Scan for the cell matching the given text and deliver its (X, Y) coordinate at center. 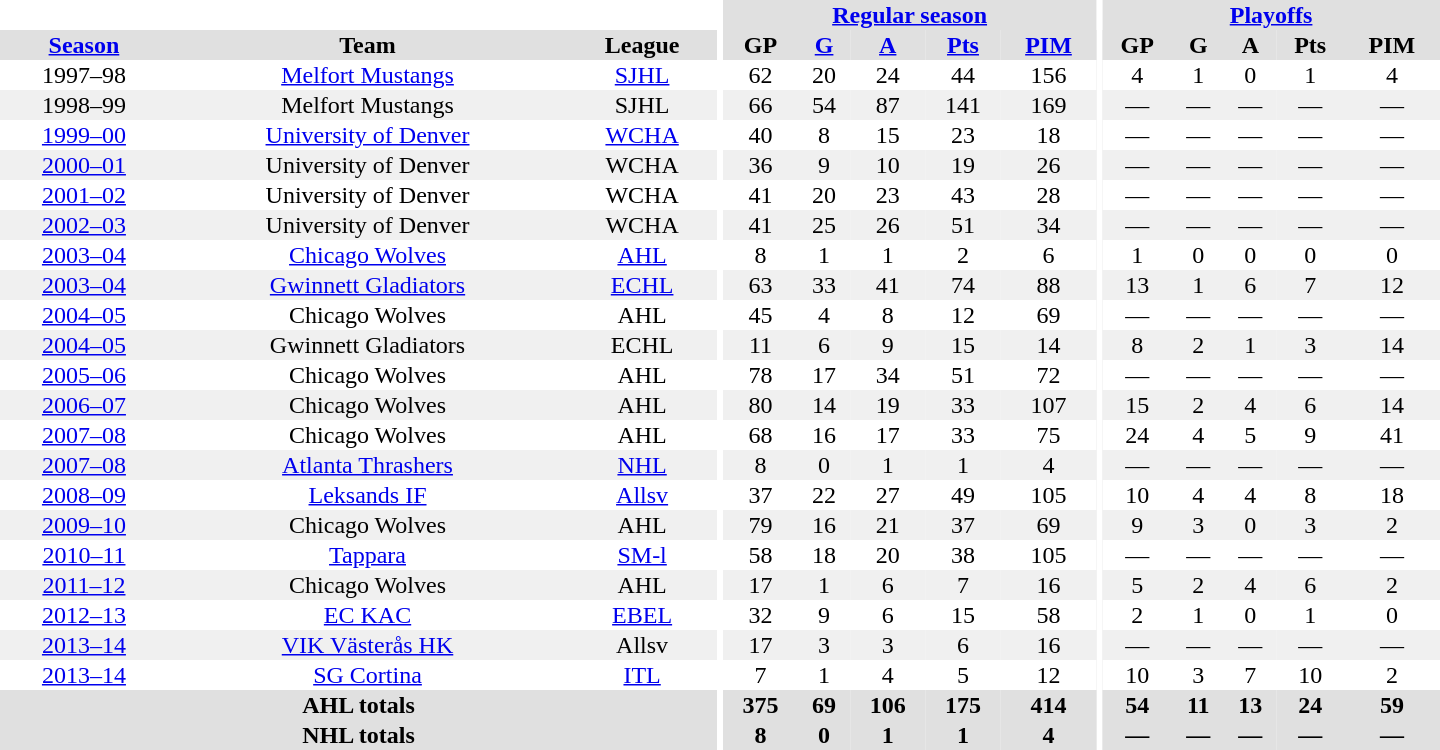
28 (1049, 195)
1999–00 (84, 135)
League (642, 45)
1997–98 (84, 75)
2002–03 (84, 225)
40 (760, 135)
375 (760, 705)
79 (760, 525)
VIK Västerås HK (368, 645)
88 (1049, 285)
2010–11 (84, 555)
Tappara (368, 555)
45 (760, 315)
44 (962, 75)
Regular season (910, 15)
Season (84, 45)
107 (1049, 405)
Team (368, 45)
2000–01 (84, 165)
2006–07 (84, 405)
63 (760, 285)
87 (888, 105)
2009–10 (84, 525)
66 (760, 105)
38 (962, 555)
Leksands IF (368, 495)
NHL (642, 465)
EBEL (642, 615)
43 (962, 195)
169 (1049, 105)
SM-l (642, 555)
2001–02 (84, 195)
EC KAC (368, 615)
NHL totals (358, 735)
62 (760, 75)
ITL (642, 675)
68 (760, 435)
156 (1049, 75)
80 (760, 405)
2005–06 (84, 375)
27 (888, 495)
36 (760, 165)
2011–12 (84, 585)
21 (888, 525)
72 (1049, 375)
75 (1049, 435)
32 (760, 615)
49 (962, 495)
74 (962, 285)
22 (824, 495)
414 (1049, 705)
59 (1392, 705)
141 (962, 105)
2012–13 (84, 615)
2008–09 (84, 495)
SG Cortina (368, 675)
AHL totals (358, 705)
1998–99 (84, 105)
78 (760, 375)
Atlanta Thrashers (368, 465)
175 (962, 705)
Playoffs (1271, 15)
106 (888, 705)
25 (824, 225)
